Search for the cell housing the specified text and yield its [x, y] center coordinate. 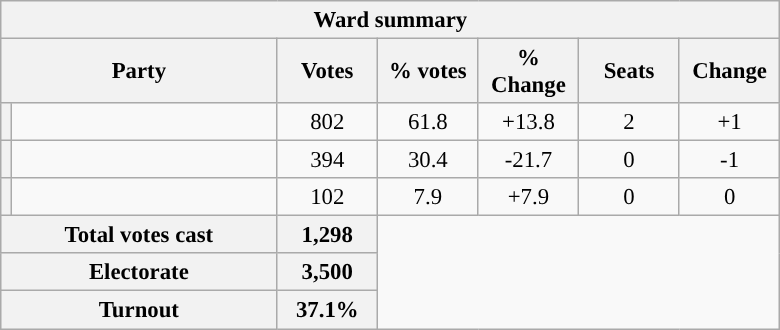
Seats [630, 72]
Turnout [139, 310]
7.9 [428, 197]
3,500 [328, 273]
2 [630, 122]
Votes [328, 72]
% votes [428, 72]
802 [328, 122]
1,298 [328, 235]
30.4 [428, 160]
% Change [528, 72]
-1 [730, 160]
-21.7 [528, 160]
+1 [730, 122]
102 [328, 197]
+7.9 [528, 197]
Party [139, 72]
Electorate [139, 273]
Change [730, 72]
Total votes cast [139, 235]
394 [328, 160]
+13.8 [528, 122]
37.1% [328, 310]
61.8 [428, 122]
Ward summary [390, 20]
